Return (x, y) of the center of cell containing provided text 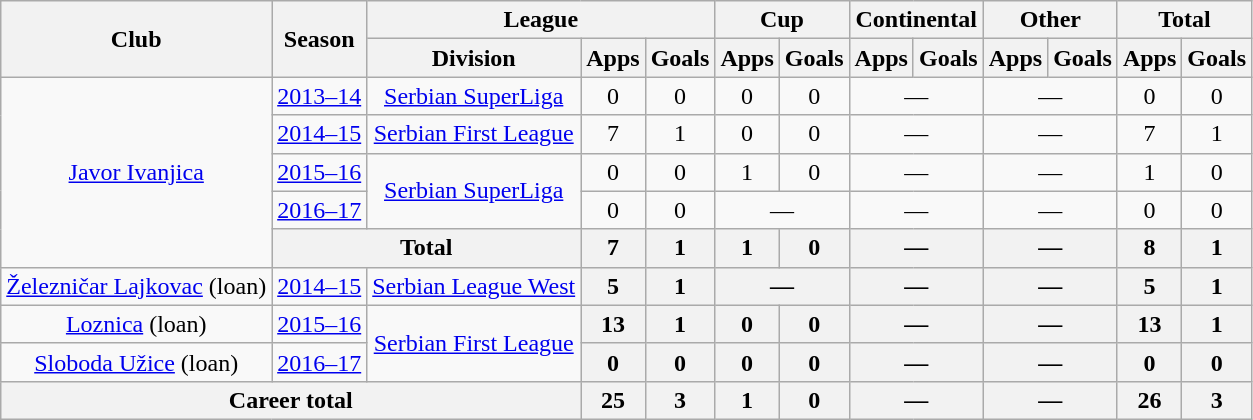
Javor Ivanjica (136, 172)
Cup (782, 20)
Loznica (loan) (136, 324)
Serbian League West (474, 286)
Division (474, 58)
Club (136, 39)
8 (1149, 248)
Continental (916, 20)
League (541, 20)
Other (1050, 20)
26 (1149, 400)
Sloboda Užice (loan) (136, 362)
25 (613, 400)
2013–14 (320, 96)
Železničar Lajkovac (loan) (136, 286)
Season (320, 39)
Career total (291, 400)
